Capture the cell that displays the provided text and extract its (X, Y) central coordinate. 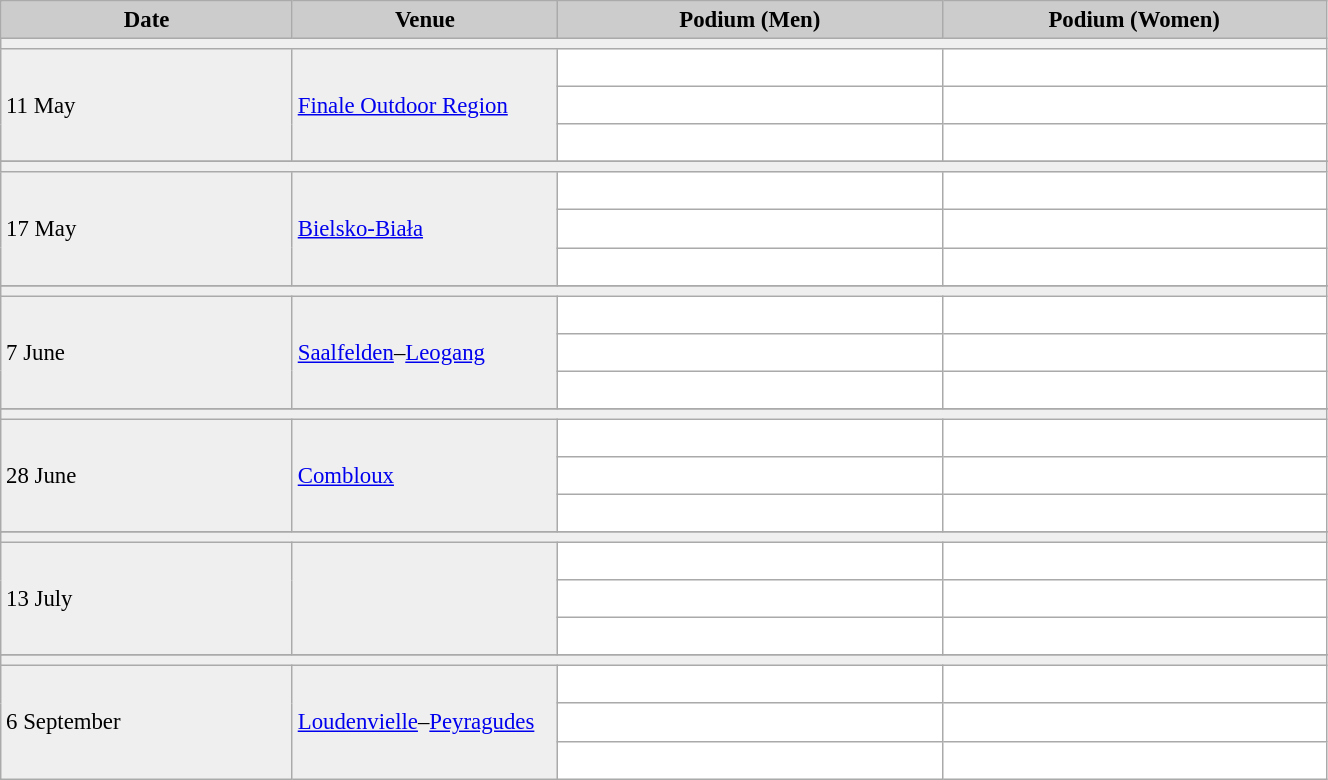
Loudenvielle–Peyragudes (424, 722)
Podium (Women) (1134, 20)
Combloux (424, 476)
13 July (147, 600)
Podium (Men) (750, 20)
Date (147, 20)
17 May (147, 228)
11 May (147, 106)
Venue (424, 20)
Finale Outdoor Region (424, 106)
Bielsko-Biała (424, 228)
28 June (147, 476)
Saalfelden–Leogang (424, 352)
6 September (147, 722)
7 June (147, 352)
